Search for the cell housing the specified text and yield its (X, Y) center coordinate. 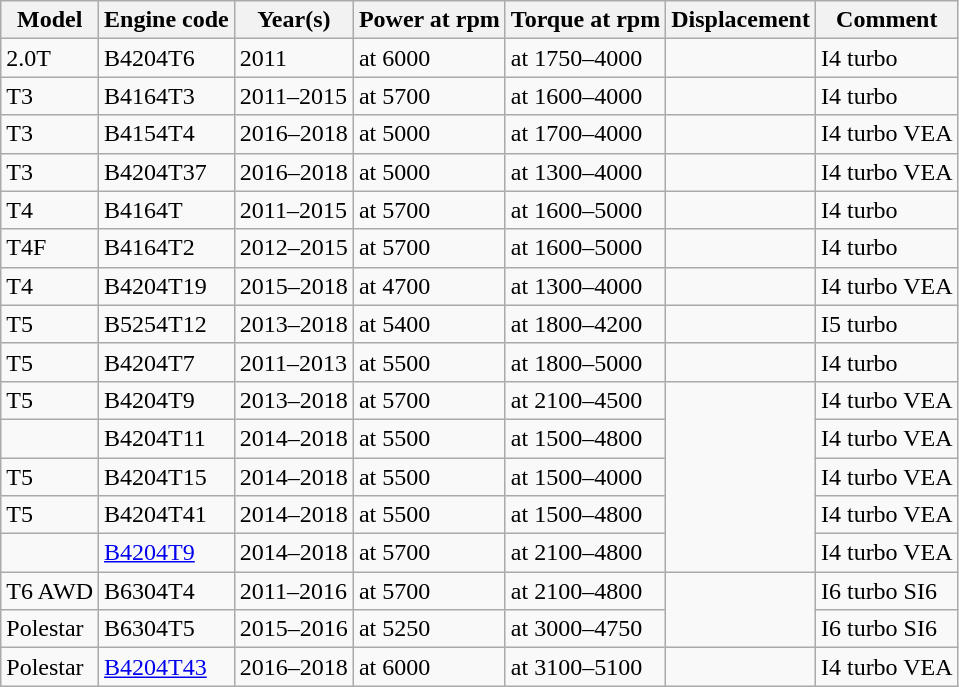
at 2100–4500 (585, 400)
at 1800–5000 (585, 362)
at 3000–4750 (585, 629)
B4164T (167, 210)
at 5400 (429, 324)
B4164T2 (167, 248)
at 1750–4000 (585, 58)
B5254T12 (167, 324)
at 5250 (429, 629)
Power at rpm (429, 20)
B4154T4 (167, 134)
Engine code (167, 20)
2011–2016 (294, 591)
at 4700 (429, 286)
Comment (886, 20)
at 3100–5100 (585, 667)
2012–2015 (294, 248)
I5 turbo (886, 324)
B4204T41 (167, 515)
2011–2013 (294, 362)
T6 AWD (50, 591)
at 1800–4200 (585, 324)
B6304T5 (167, 629)
B6304T4 (167, 591)
B4204T7 (167, 362)
Model (50, 20)
Torque at rpm (585, 20)
2011 (294, 58)
2.0T (50, 58)
B4164T3 (167, 96)
B4204T43 (167, 667)
T4F (50, 248)
at 1700–4000 (585, 134)
B4204T19 (167, 286)
B4204T6 (167, 58)
B4204T15 (167, 477)
2015–2016 (294, 629)
2015–2018 (294, 286)
B4204T11 (167, 438)
Year(s) (294, 20)
B4204T37 (167, 172)
Displacement (741, 20)
at 1600–4000 (585, 96)
at 1500–4000 (585, 477)
